Scan for the cell matching the given text and deliver its [x, y] coordinate at center. 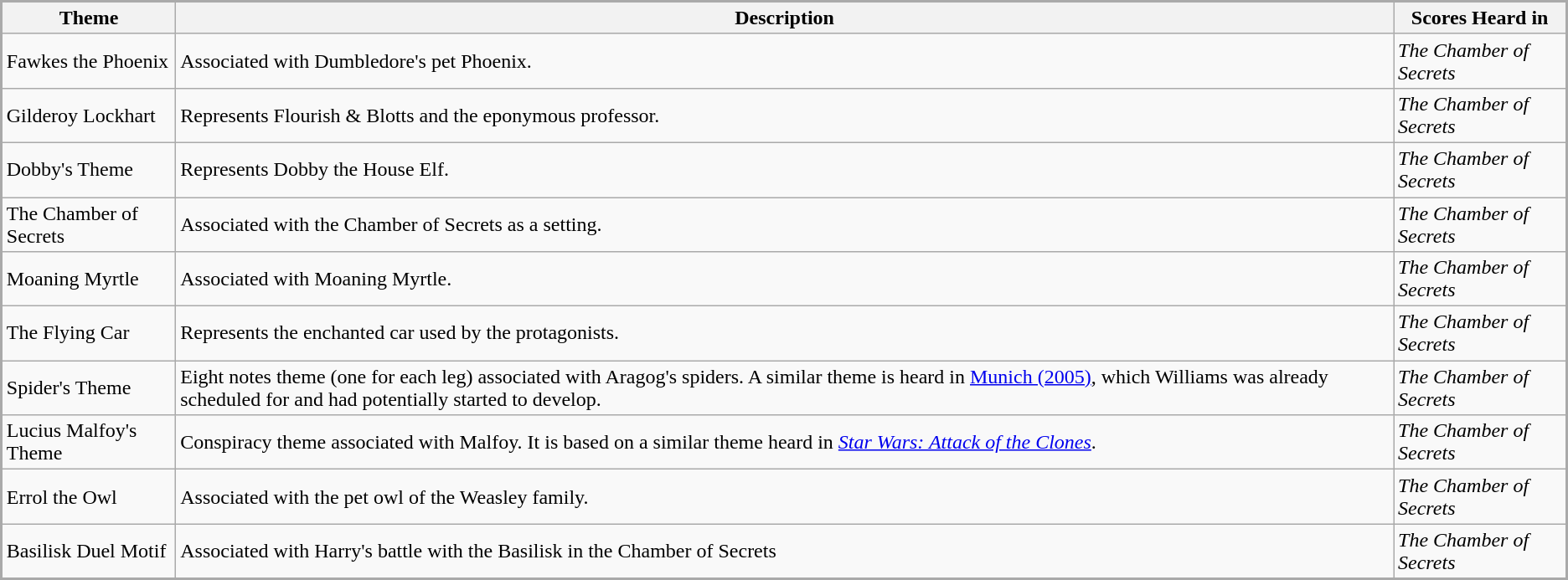
Errol the Owl [89, 497]
Represents Flourish & Blotts and the eponymous professor. [785, 115]
Theme [89, 18]
Associated with Dumbledore's pet Phoenix. [785, 60]
Associated with Harry's battle with the Basilisk in the Chamber of Secrets [785, 552]
Associated with the pet owl of the Weasley family. [785, 497]
Lucius Malfoy's Theme [89, 442]
Description [785, 18]
Moaning Myrtle [89, 280]
Scores Heard in [1481, 18]
Dobby's Theme [89, 169]
Associated with the Chamber of Secrets as a setting. [785, 224]
Represents the enchanted car used by the protagonists. [785, 333]
Basilisk Duel Motif [89, 552]
The Flying Car [89, 333]
Conspiracy theme associated with Malfoy. It is based on a similar theme heard in Star Wars: Attack of the Clones. [785, 442]
Gilderoy Lockhart [89, 115]
Spider's Theme [89, 388]
Associated with Moaning Myrtle. [785, 280]
Represents Dobby the House Elf. [785, 169]
Fawkes the Phoenix [89, 60]
